Pinpoint the cell where the given text exists, returning its (x, y) midpoint coordinate. 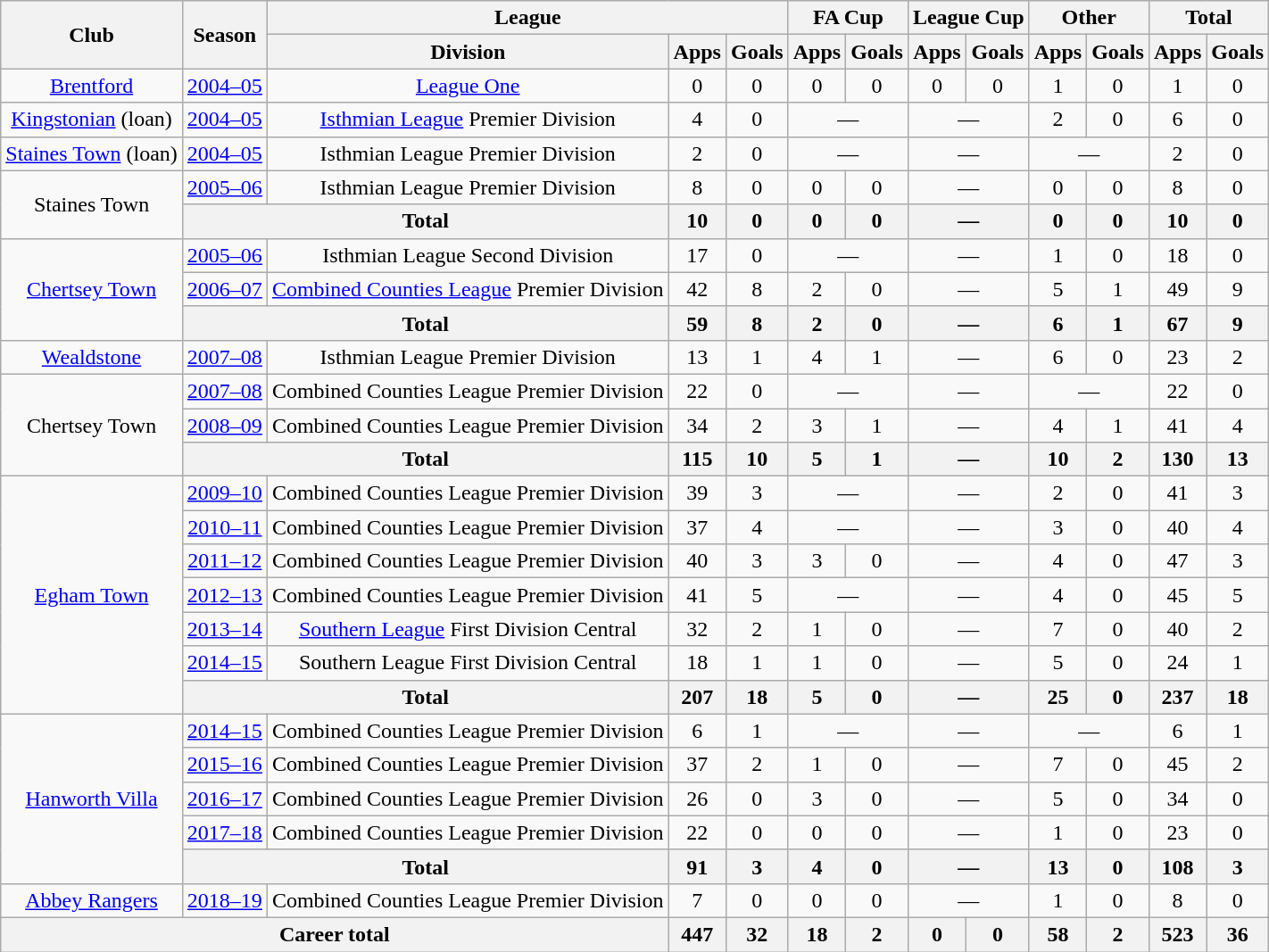
Wealdstone (92, 357)
Club (92, 35)
2018–19 (225, 900)
2012–13 (225, 595)
Season (225, 35)
Egham Town (92, 595)
2011–12 (225, 561)
Other (1089, 18)
2009–10 (225, 493)
17 (697, 255)
League (527, 18)
59 (697, 323)
Abbey Rangers (92, 900)
Kingstonian (loan) (92, 120)
91 (697, 866)
Brentford (92, 86)
2015–16 (225, 765)
447 (697, 934)
130 (1177, 459)
2008–09 (225, 426)
Career total (335, 934)
523 (1177, 934)
League One (468, 86)
FA Cup (848, 18)
2017–18 (225, 832)
237 (1177, 697)
25 (1057, 697)
Staines Town (92, 204)
115 (697, 459)
Isthmian League Second Division (468, 255)
108 (1177, 866)
39 (697, 493)
47 (1177, 561)
2006–07 (225, 289)
49 (1177, 289)
42 (697, 289)
36 (1238, 934)
Staines Town (loan) (92, 153)
207 (697, 697)
24 (1177, 663)
2016–17 (225, 799)
Hanworth Villa (92, 799)
2013–14 (225, 629)
67 (1177, 323)
58 (1057, 934)
2010–11 (225, 527)
League Cup (968, 18)
26 (697, 799)
Division (468, 52)
